Output the [x, y] coordinate of the center of the cell containing the given text.  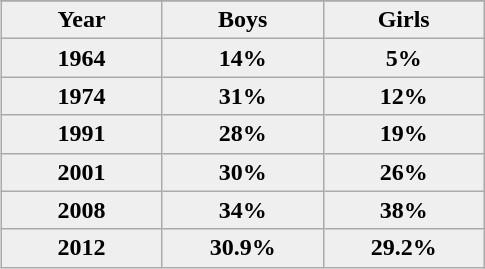
29.2% [404, 248]
26% [404, 172]
5% [404, 58]
14% [242, 58]
34% [242, 210]
12% [404, 96]
30% [242, 172]
28% [242, 134]
Year [82, 20]
1974 [82, 96]
2001 [82, 172]
2008 [82, 210]
1991 [82, 134]
1964 [82, 58]
30.9% [242, 248]
38% [404, 210]
Boys [242, 20]
31% [242, 96]
Girls [404, 20]
2012 [82, 248]
19% [404, 134]
